Find where the given text appears and provide that cell's center as [x, y] coordinate. 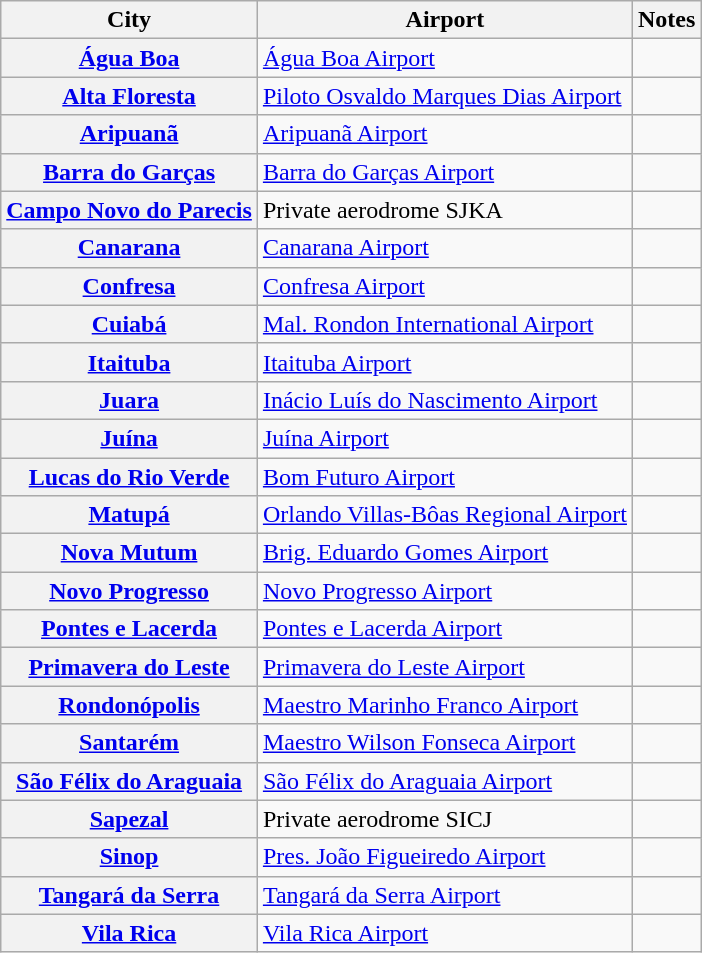
Juína [130, 438]
Airport [444, 20]
Santarém [130, 743]
Private aerodrome SJKA [444, 210]
Mal. Rondon International Airport [444, 324]
Sapezal [130, 819]
Confresa Airport [444, 286]
Lucas do Rio Verde [130, 477]
City [130, 20]
São Félix do Araguaia Airport [444, 781]
Private aerodrome SICJ [444, 819]
Sinop [130, 857]
Matupá [130, 515]
Maestro Wilson Fonseca Airport [444, 743]
Vila Rica [130, 933]
Maestro Marinho Franco Airport [444, 705]
Rondonópolis [130, 705]
Juara [130, 400]
Notes [667, 20]
Aripuanã [130, 134]
Primavera do Leste Airport [444, 667]
Novo Progresso Airport [444, 591]
Vila Rica Airport [444, 933]
Água Boa [130, 58]
Água Boa Airport [444, 58]
Piloto Osvaldo Marques Dias Airport [444, 96]
Barra do Garças Airport [444, 172]
Brig. Eduardo Gomes Airport [444, 553]
Canarana [130, 248]
Pontes e Lacerda Airport [444, 629]
Pontes e Lacerda [130, 629]
Nova Mutum [130, 553]
Bom Futuro Airport [444, 477]
Barra do Garças [130, 172]
São Félix do Araguaia [130, 781]
Novo Progresso [130, 591]
Itaituba Airport [444, 362]
Campo Novo do Parecis [130, 210]
Itaituba [130, 362]
Primavera do Leste [130, 667]
Tangará da Serra [130, 895]
Inácio Luís do Nascimento Airport [444, 400]
Tangará da Serra Airport [444, 895]
Confresa [130, 286]
Alta Floresta [130, 96]
Canarana Airport [444, 248]
Aripuanã Airport [444, 134]
Cuiabá [130, 324]
Pres. João Figueiredo Airport [444, 857]
Juína Airport [444, 438]
Orlando Villas-Bôas Regional Airport [444, 515]
